Identify which cell holds the provided text, then report its (X, Y) central coordinate. 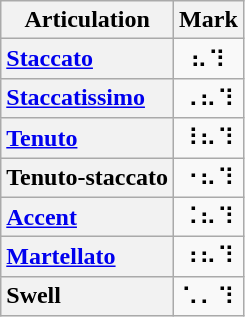
Accent (88, 217)
⠐⠦⠹ (209, 178)
Articulation (88, 20)
⠡⠄⠹ (209, 296)
Mark (209, 20)
Tenuto (88, 138)
⠰⠦⠹ (209, 257)
⠸⠦⠹ (209, 138)
⠨⠦⠹ (209, 217)
⠠⠦⠹ (209, 98)
Staccatissimo (88, 98)
Staccato (88, 59)
Tenuto-staccato (88, 178)
Martellato (88, 257)
Swell (88, 296)
⠦⠹ (209, 59)
